Return (X, Y) of the center of cell containing provided text 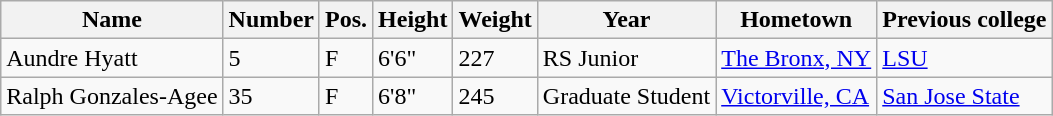
Ralph Gonzales-Agee (112, 96)
San Jose State (964, 96)
Year (626, 20)
Number (271, 20)
Hometown (796, 20)
Graduate Student (626, 96)
Aundre Hyatt (112, 58)
6'8" (413, 96)
5 (271, 58)
Pos. (346, 20)
RS Junior (626, 58)
Name (112, 20)
35 (271, 96)
245 (495, 96)
Previous college (964, 20)
The Bronx, NY (796, 58)
Height (413, 20)
Weight (495, 20)
6'6" (413, 58)
Victorville, CA (796, 96)
227 (495, 58)
LSU (964, 58)
